Capture the cell that displays the provided text and extract its (x, y) central coordinate. 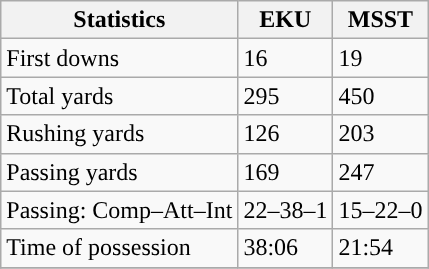
169 (286, 172)
First downs (120, 58)
Rushing yards (120, 134)
295 (286, 96)
21:54 (380, 248)
450 (380, 96)
MSST (380, 20)
16 (286, 58)
15–22–0 (380, 210)
19 (380, 58)
EKU (286, 20)
203 (380, 134)
247 (380, 172)
Statistics (120, 20)
126 (286, 134)
38:06 (286, 248)
22–38–1 (286, 210)
Total yards (120, 96)
Passing: Comp–Att–Int (120, 210)
Passing yards (120, 172)
Time of possession (120, 248)
